Return the (x, y) coordinate for the center point of the cell that contains the specified text.  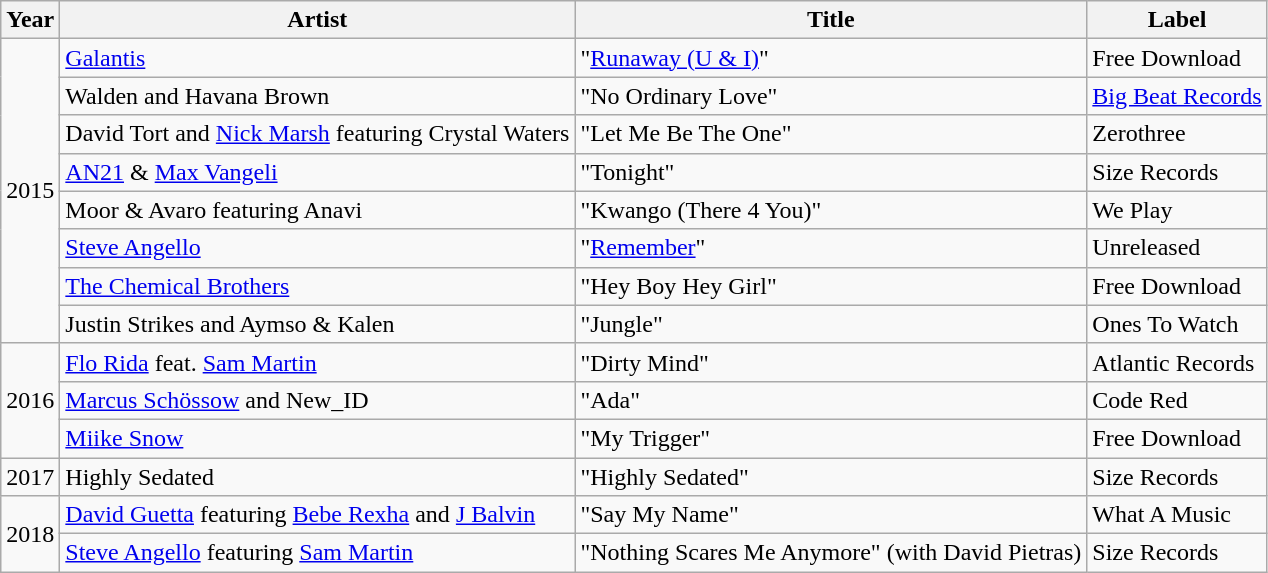
"My Trigger" (831, 438)
Flo Rida feat. Sam Martin (318, 362)
"Dirty Mind" (831, 362)
Label (1177, 20)
Walden and Havana Brown (318, 96)
We Play (1177, 210)
2017 (30, 477)
"Let Me Be The One" (831, 134)
Year (30, 20)
David Tort and Nick Marsh featuring Crystal Waters (318, 134)
Big Beat Records (1177, 96)
Code Red (1177, 400)
Unreleased (1177, 248)
"Ada" (831, 400)
"Tonight" (831, 172)
Marcus Schössow and New_ID (318, 400)
Ones To Watch (1177, 324)
"Hey Boy Hey Girl" (831, 286)
"Kwango (There 4 You)" (831, 210)
"Jungle" (831, 324)
Title (831, 20)
"Nothing Scares Me Anymore" (with David Pietras) (831, 553)
Miike Snow (318, 438)
2018 (30, 534)
What A Music (1177, 515)
2015 (30, 191)
"Remember" (831, 248)
Steve Angello (318, 248)
Highly Sedated (318, 477)
"Runaway (U & I)" (831, 58)
Justin Strikes and Aymso & Kalen (318, 324)
Atlantic Records (1177, 362)
Steve Angello featuring Sam Martin (318, 553)
"No Ordinary Love" (831, 96)
"Highly Sedated" (831, 477)
Galantis (318, 58)
2016 (30, 400)
Moor & Avaro featuring Anavi (318, 210)
Artist (318, 20)
Zerothree (1177, 134)
"Say My Name" (831, 515)
The Chemical Brothers (318, 286)
David Guetta featuring Bebe Rexha and J Balvin (318, 515)
AN21 & Max Vangeli (318, 172)
